Provide the (X, Y) coordinate of the cell's center where the given text is located.  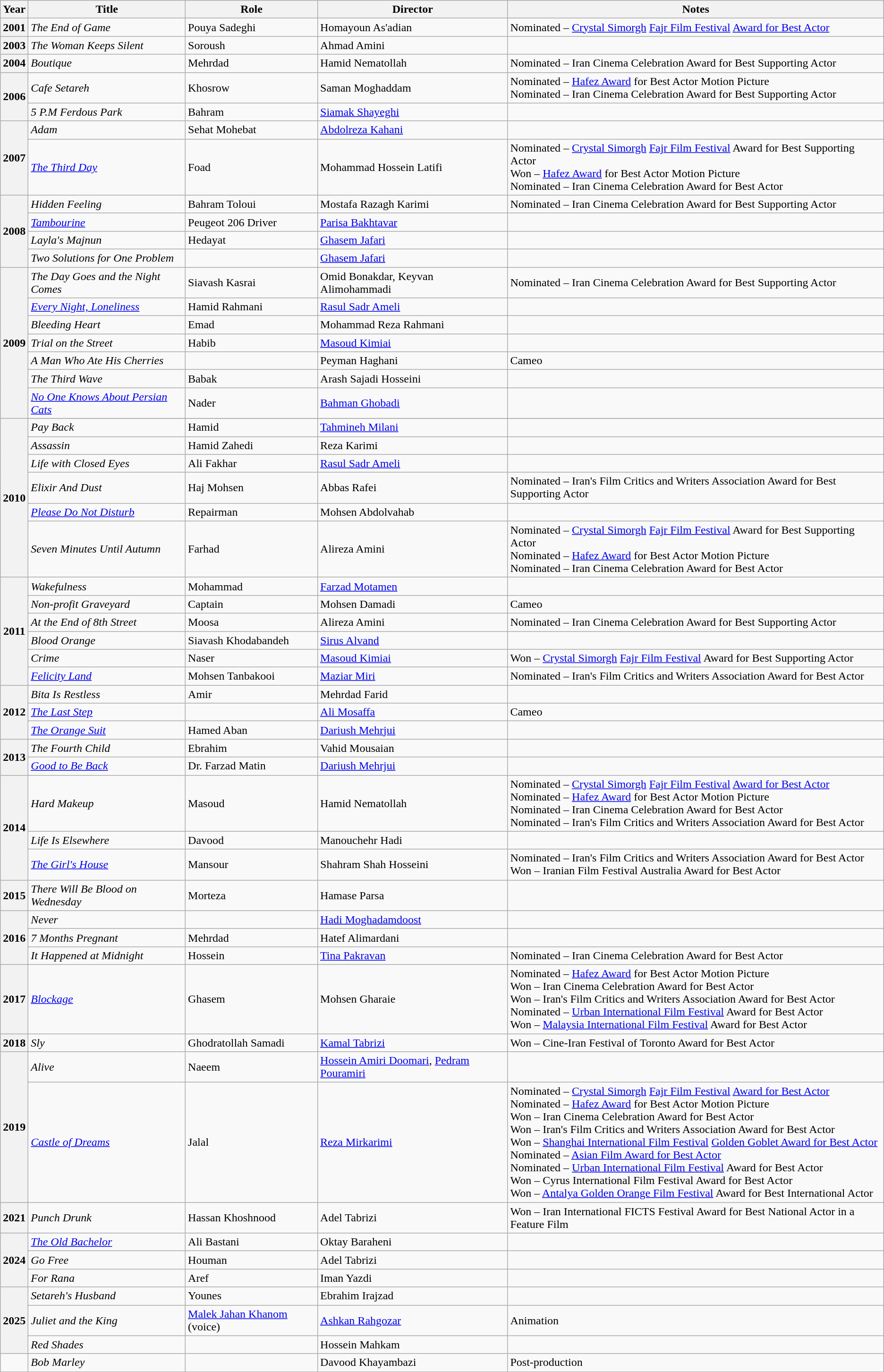
Won – Cine-Iran Festival of Toronto Award for Best Actor (696, 1042)
Soroush (252, 45)
Bleeding Heart (107, 325)
The Orange Suit (107, 730)
Trial on the Street (107, 343)
Reza Mirkarimi (413, 1142)
Hamid Zahedi (252, 445)
Hossein Amiri Doomari, Pedram Pouramiri (413, 1067)
Mohsen Gharaie (413, 999)
The Last Step (107, 712)
The Girl's House (107, 864)
2021 (14, 1218)
2010 (14, 498)
Role (252, 9)
Peyman Haghani (413, 361)
Blood Orange (107, 640)
Hidden Feeling (107, 204)
Sly (107, 1042)
2012 (14, 712)
Ghodratollah Samadi (252, 1042)
Hamase Parsa (413, 895)
Adam (107, 130)
Farzad Motamen (413, 586)
2025 (14, 1321)
Mohsen Damadi (413, 604)
Homayoun As'adian (413, 27)
Repairman (252, 512)
Davood (252, 840)
2004 (14, 63)
Mohsen Tanbakooi (252, 676)
Nominated – Iran's Film Critics and Writers Association Award for Best ActorWon – Iranian Film Festival Australia Award for Best Actor (696, 864)
Arash Sajadi Hosseini (413, 379)
Boutique (107, 63)
Sehat Mohebat (252, 130)
The Woman Keeps Silent (107, 45)
Jalal (252, 1142)
Peugeot 206 Driver (252, 222)
Juliet and the King (107, 1321)
Director (413, 9)
Hassan Khoshnood (252, 1218)
Life with Closed Eyes (107, 463)
Bahram (252, 112)
Masoud (252, 803)
Ashkan Rahgozar (413, 1321)
Every Night, Loneliness (107, 307)
Castle of Dreams (107, 1142)
Mehrdad Farid (413, 694)
Houman (252, 1260)
2015 (14, 895)
Never (107, 920)
2007 (14, 158)
Hadi Moghadamdoost (413, 920)
Aref (252, 1278)
Pouya Sadeghi (252, 27)
Siamak Shayeghi (413, 112)
The Day Goes and the Night Comes (107, 282)
Bob Marley (107, 1363)
Post-production (696, 1363)
Babak (252, 379)
No One Knows About Persian Cats (107, 403)
2001 (14, 27)
Notes (696, 9)
Year (14, 9)
Title (107, 9)
Wakefulness (107, 586)
Ahmad Amini (413, 45)
Setareh's Husband (107, 1296)
Mohammad Hossein Latifi (413, 167)
Shahram Shah Hosseini (413, 864)
Please Do Not Disturb (107, 512)
Go Free (107, 1260)
Omid Bonakdar, Keyvan Alimohammadi (413, 282)
Younes (252, 1296)
Farhad (252, 549)
2003 (14, 45)
Won – Crystal Simorgh Fajr Film Festival Award for Best Supporting Actor (696, 658)
Morteza (252, 895)
Captain (252, 604)
Hamid (252, 427)
Assassin (107, 445)
Saman Moghaddam (413, 88)
Naeem (252, 1067)
Naser (252, 658)
Hamid Rahmani (252, 307)
Parisa Bakhtavar (413, 222)
The End of Game (107, 27)
Felicity Land (107, 676)
Ali Mosaffa (413, 712)
Haj Mohsen (252, 487)
There Will Be Blood on Wednesday (107, 895)
Ebrahim (252, 748)
Nominated – Iran's Film Critics and Writers Association Award for Best Actor (696, 676)
For Rana (107, 1278)
Nominated – Crystal Simorgh Fajr Film Festival Award for Best Actor (696, 27)
Mohammad Reza Rahmani (413, 325)
Davood Khayambazi (413, 1363)
Ebrahim Irajzad (413, 1296)
Abbas Rafei (413, 487)
Tambourine (107, 222)
Malek Jahan Khanom (voice) (252, 1321)
Iman Yazdi (413, 1278)
Tina Pakravan (413, 955)
Nominated – Hafez Award for Best Actor Motion PictureNominated – Iran Cinema Celebration Award for Best Supporting Actor (696, 88)
Mohsen Abdolvahab (413, 512)
Emad (252, 325)
Animation (696, 1321)
The Fourth Child (107, 748)
The Old Bachelor (107, 1242)
2008 (14, 231)
A Man Who Ate His Cherries (107, 361)
Amir (252, 694)
Khosrow (252, 88)
Habib (252, 343)
Hedayat (252, 240)
Manouchehr Hadi (413, 840)
Siavash Kasrai (252, 282)
Bahram Toloui (252, 204)
Seven Minutes Until Autumn (107, 549)
2014 (14, 827)
2018 (14, 1042)
Layla's Majnun (107, 240)
2019 (14, 1127)
Tahmineh Milani (413, 427)
Nominated – Iran Cinema Celebration Award for Best Actor (696, 955)
Nominated – Iran's Film Critics and Writers Association Award for Best Supporting Actor (696, 487)
Ghasem (252, 999)
Bita Is Restless (107, 694)
2006 (14, 96)
Abdolreza Kahani (413, 130)
Good to Be Back (107, 766)
Maziar Miri (413, 676)
The Third Day (107, 167)
Life Is Elsewhere (107, 840)
Bahman Ghobadi (413, 403)
Hossein Mahkam (413, 1345)
2017 (14, 999)
Sirus Alvand (413, 640)
2011 (14, 631)
2009 (14, 343)
Siavash Khodabandeh (252, 640)
Oktay Baraheni (413, 1242)
The Third Wave (107, 379)
2024 (14, 1260)
Non-profit Graveyard (107, 604)
7 Months Pregnant (107, 937)
Crime (107, 658)
2016 (14, 937)
Reza Karimi (413, 445)
Vahid Mousaian (413, 748)
It Happened at Midnight (107, 955)
Red Shades (107, 1345)
Blockage (107, 999)
Mansour (252, 864)
2013 (14, 757)
Cafe Setareh (107, 88)
Kamal Tabrizi (413, 1042)
Ali Bastani (252, 1242)
Hard Makeup (107, 803)
Mostafa Razagh Karimi (413, 204)
Ali Fakhar (252, 463)
Two Solutions for One Problem (107, 258)
Alive (107, 1067)
Pay Back (107, 427)
Won – Iran International FICTS Festival Award for Best National Actor in a Feature Film (696, 1218)
Punch Drunk (107, 1218)
Hatef Alimardani (413, 937)
Foad (252, 167)
Hamed Aban (252, 730)
Moosa (252, 622)
5 P.M Ferdous Park (107, 112)
Dr. Farzad Matin (252, 766)
Elixir And Dust (107, 487)
Nader (252, 403)
Hossein (252, 955)
Mohammad (252, 586)
At the End of 8th Street (107, 622)
